Locate the cell with the specified text and output its [X, Y] center coordinate. 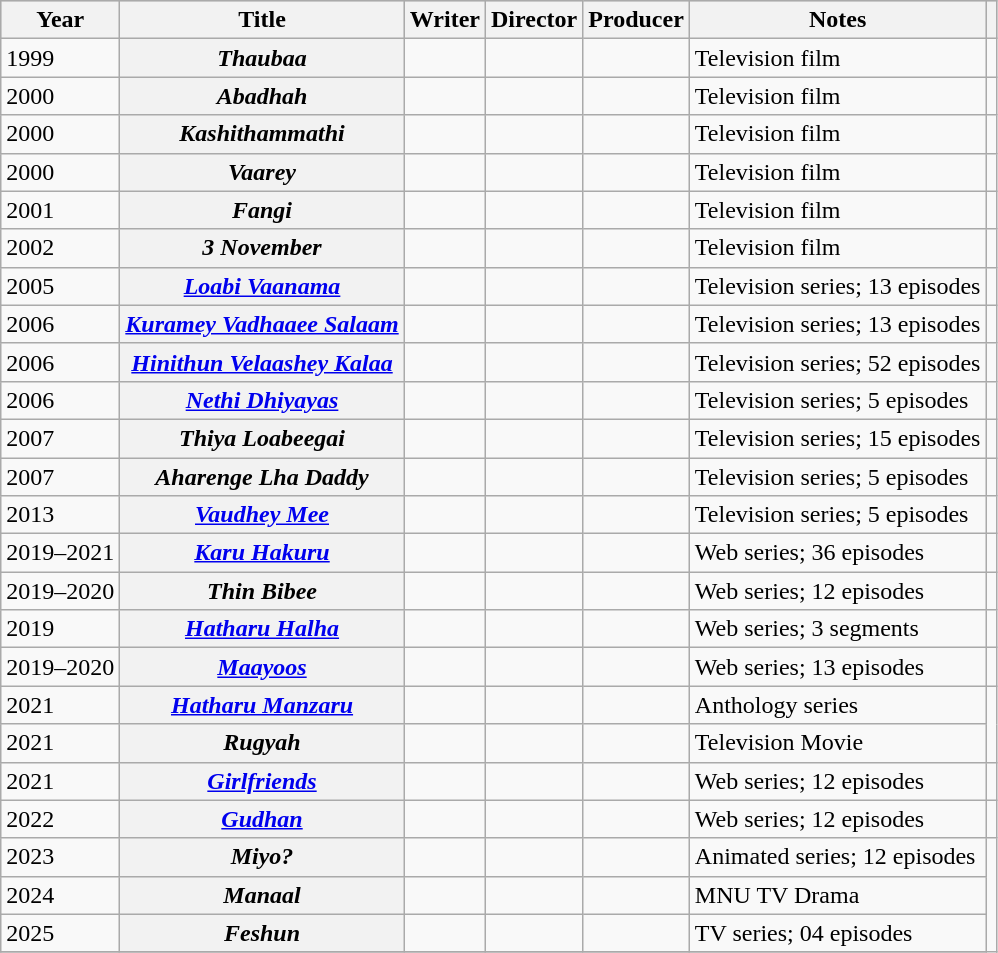
1999 [60, 58]
2005 [60, 286]
Thiya Loabeegai [262, 438]
MNU TV Drama [838, 895]
Anthology series [838, 705]
Kashithammathi [262, 134]
TV series; 04 episodes [838, 933]
2002 [60, 248]
Animated series; 12 episodes [838, 857]
Rugyah [262, 743]
Aharenge Lha Daddy [262, 477]
Notes [838, 20]
Vaarey [262, 172]
Producer [636, 20]
Thaubaa [262, 58]
Web series; 3 segments [838, 629]
Television Movie [838, 743]
3 November [262, 248]
2013 [60, 515]
Gudhan [262, 819]
Thin Bibee [262, 591]
Maayoos [262, 667]
Hinithun Velaashey Kalaa [262, 362]
Manaal [262, 895]
Karu Hakuru [262, 553]
2025 [60, 933]
Loabi Vaanama [262, 286]
Television series; 15 episodes [838, 438]
2001 [60, 210]
Abadhah [262, 96]
Nethi Dhiyayas [262, 400]
Girlfriends [262, 781]
2024 [60, 895]
Web series; 13 episodes [838, 667]
Kuramey Vadhaaee Salaam [262, 324]
Miyo? [262, 857]
Director [534, 20]
Television series; 52 episodes [838, 362]
Title [262, 20]
2023 [60, 857]
Web series; 36 episodes [838, 553]
Hatharu Manzaru [262, 705]
Writer [444, 20]
2019–2021 [60, 553]
Fangi [262, 210]
Hatharu Halha [262, 629]
Feshun [262, 933]
2019 [60, 629]
2022 [60, 819]
Vaudhey Mee [262, 515]
Year [60, 20]
